Extract the (X, Y) coordinate from the center of the cell holding the provided text.  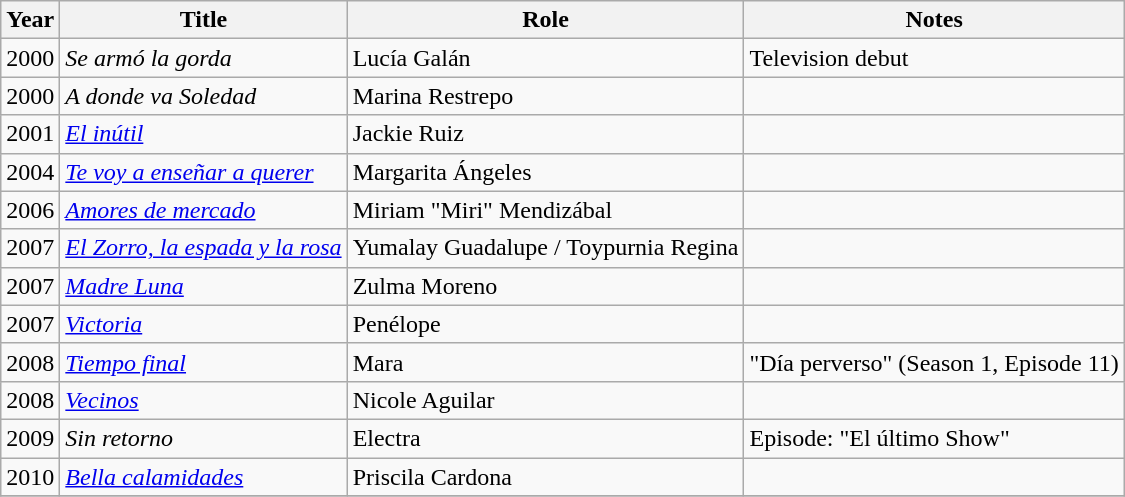
Margarita Ángeles (546, 172)
El Zorro, la espada y la rosa (204, 248)
Title (204, 20)
2009 (30, 438)
Jackie Ruiz (546, 134)
Bella calamidades (204, 477)
2004 (30, 172)
Priscila Cardona (546, 477)
Vecinos (204, 400)
Yumalay Guadalupe / Toypurnia Regina (546, 248)
Electra (546, 438)
Penélope (546, 324)
Television debut (934, 58)
Zulma Moreno (546, 286)
Se armó la gorda (204, 58)
Madre Luna (204, 286)
Miriam "Miri" Mendizábal (546, 210)
Tiempo final (204, 362)
Notes (934, 20)
Lucía Galán (546, 58)
Te voy a enseñar a querer (204, 172)
2006 (30, 210)
Role (546, 20)
"Día perverso" (Season 1, Episode 11) (934, 362)
Amores de mercado (204, 210)
Nicole Aguilar (546, 400)
Episode: "El último Show" (934, 438)
Victoria (204, 324)
El inútil (204, 134)
2010 (30, 477)
Marina Restrepo (546, 96)
Mara (546, 362)
2001 (30, 134)
A donde va Soledad (204, 96)
Year (30, 20)
Sin retorno (204, 438)
